Pinpoint the cell where the given text exists, returning its (X, Y) midpoint coordinate. 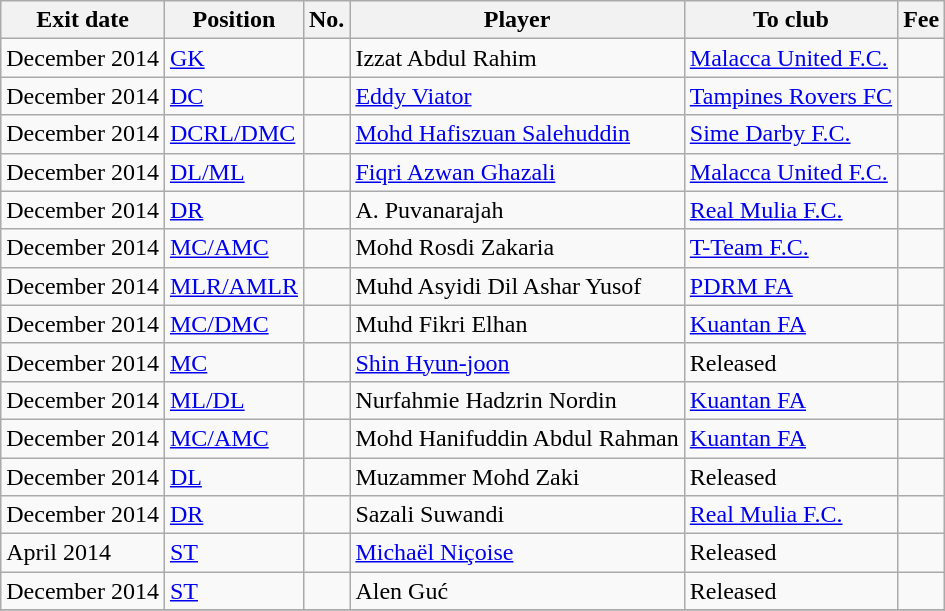
Muhd Fikri Elhan (517, 324)
Mohd Rosdi Zakaria (517, 248)
Mohd Hanifuddin Abdul Rahman (517, 438)
Fee (922, 20)
A. Puvanarajah (517, 210)
DL (234, 477)
Tampines Rovers FC (790, 96)
T-Team F.C. (790, 248)
Eddy Viator (517, 96)
PDRM FA (790, 286)
ML/DL (234, 400)
Nurfahmie Hadzrin Nordin (517, 400)
Fiqri Azwan Ghazali (517, 172)
Izzat Abdul Rahim (517, 58)
Sazali Suwandi (517, 515)
Alen Guć (517, 591)
DL/ML (234, 172)
GK (234, 58)
No. (326, 20)
Mohd Hafiszuan Salehuddin (517, 134)
To club (790, 20)
MLR/AMLR (234, 286)
Sime Darby F.C. (790, 134)
April 2014 (83, 553)
MC (234, 362)
DCRL/DMC (234, 134)
Michaël Niçoise (517, 553)
Position (234, 20)
Player (517, 20)
Shin Hyun-joon (517, 362)
MC/DMC (234, 324)
Exit date (83, 20)
DC (234, 96)
Muhd Asyidi Dil Ashar Yusof (517, 286)
Muzammer Mohd Zaki (517, 477)
